From the cell containing the given text, extract its center point as (x, y) coordinate. 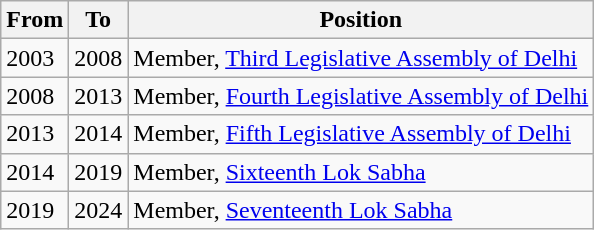
2003 (35, 58)
2024 (98, 210)
Member, Sixteenth Lok Sabha (361, 172)
To (98, 20)
Member, Fourth Legislative Assembly of Delhi (361, 96)
Member, Seventeenth Lok Sabha (361, 210)
Member, Fifth Legislative Assembly of Delhi (361, 134)
From (35, 20)
Position (361, 20)
Member, Third Legislative Assembly of Delhi (361, 58)
